Search for the cell housing the specified text and yield its (X, Y) center coordinate. 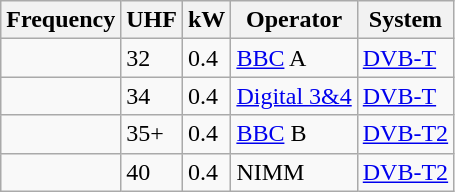
kW (206, 20)
Operator (294, 20)
NIMM (294, 172)
40 (152, 172)
BBC A (294, 58)
32 (152, 58)
34 (152, 96)
BBC B (294, 134)
35+ (152, 134)
Digital 3&4 (294, 96)
System (405, 20)
UHF (152, 20)
Frequency (61, 20)
